From the cell containing the given text, extract its center point as [x, y] coordinate. 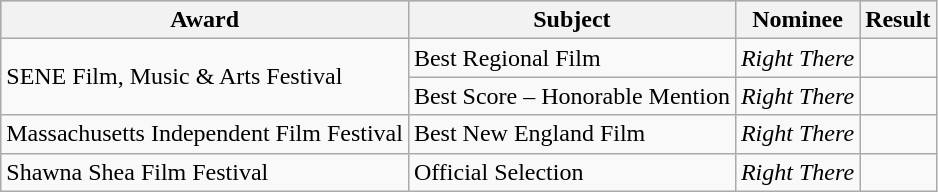
Result [898, 20]
Best Score – Honorable Mention [572, 96]
Official Selection [572, 172]
SENE Film, Music & Arts Festival [205, 77]
Award [205, 20]
Best New England Film [572, 134]
Subject [572, 20]
Shawna Shea Film Festival [205, 172]
Massachusetts Independent Film Festival [205, 134]
Nominee [797, 20]
Best Regional Film [572, 58]
